Detect which cell encompasses the target text, then output its (x, y) center coordinate. 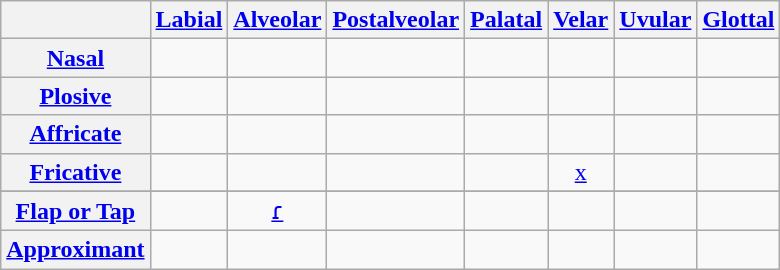
Postalveolar (396, 20)
Velar (581, 20)
x (581, 172)
Labial (189, 20)
Approximant (76, 250)
Plosive (76, 96)
Fricative (76, 172)
Nasal (76, 58)
Glottal (738, 20)
Flap or Tap (76, 211)
Alveolar (278, 20)
Affricate (76, 134)
Uvular (656, 20)
ɾ (278, 211)
Palatal (506, 20)
